Output the [X, Y] coordinate of the center of the cell containing the given text.  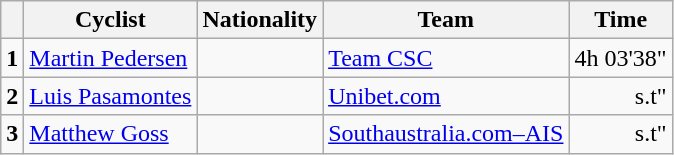
1 [12, 58]
3 [12, 134]
Martin Pedersen [110, 58]
Nationality [260, 20]
Unibet.com [446, 96]
Cyclist [110, 20]
Matthew Goss [110, 134]
2 [12, 96]
Team CSC [446, 58]
Team [446, 20]
Southaustralia.com–AIS [446, 134]
4h 03'38" [620, 58]
Time [620, 20]
Luis Pasamontes [110, 96]
